Locate the cell with the specified text and output its [x, y] center coordinate. 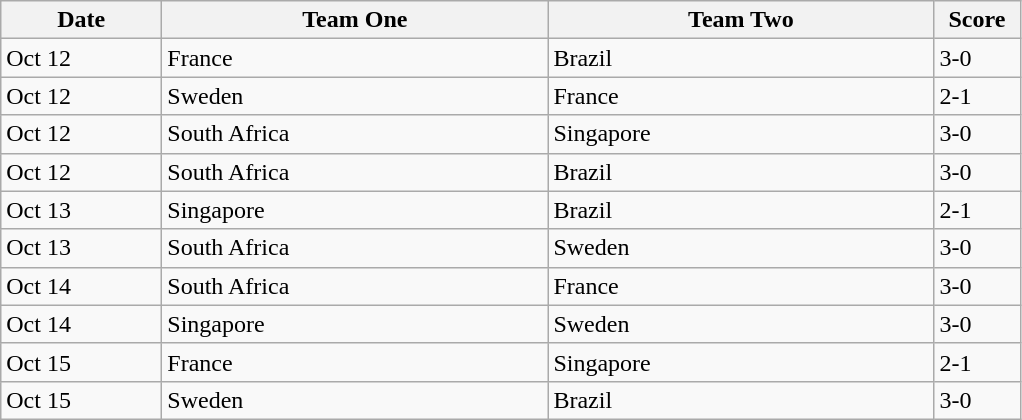
Score [977, 20]
Team Two [741, 20]
Team One [355, 20]
Date [82, 20]
